Locate the cell with the specified text and output its [x, y] center coordinate. 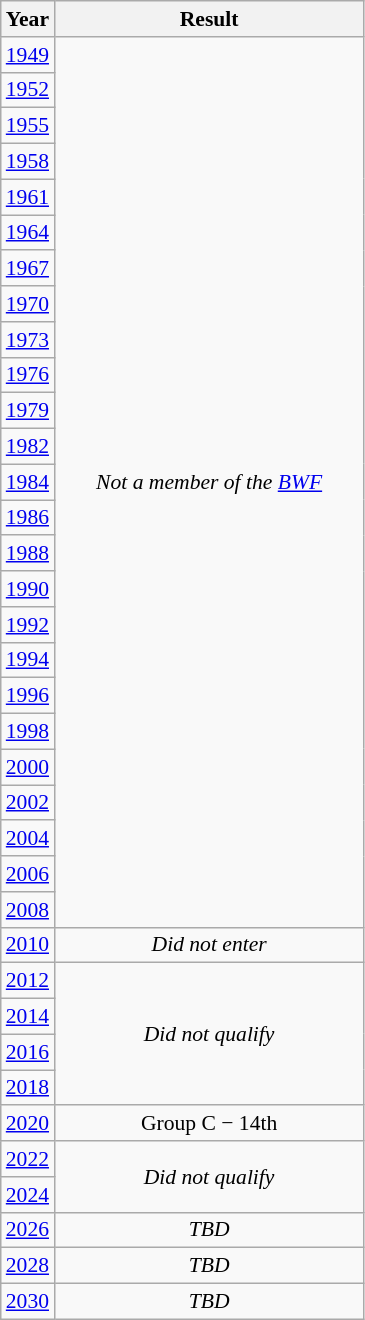
1970 [28, 304]
2024 [28, 1195]
1992 [28, 625]
1964 [28, 233]
1984 [28, 482]
1949 [28, 55]
1973 [28, 340]
1958 [28, 162]
Result [209, 19]
2018 [28, 1088]
Not a member of the BWF [209, 482]
2022 [28, 1159]
2008 [28, 910]
1967 [28, 269]
1994 [28, 660]
Year [28, 19]
1952 [28, 90]
2010 [28, 945]
2028 [28, 1266]
2006 [28, 874]
1996 [28, 696]
2020 [28, 1124]
1979 [28, 411]
2016 [28, 1052]
2026 [28, 1230]
1988 [28, 554]
1990 [28, 589]
1961 [28, 197]
1982 [28, 447]
2030 [28, 1302]
Group C − 14th [209, 1124]
1986 [28, 518]
2012 [28, 981]
2000 [28, 767]
2004 [28, 839]
1998 [28, 732]
1976 [28, 375]
1955 [28, 126]
2014 [28, 1017]
Did not enter [209, 945]
2002 [28, 803]
